Find where the given text appears and provide that cell's center as [X, Y] coordinate. 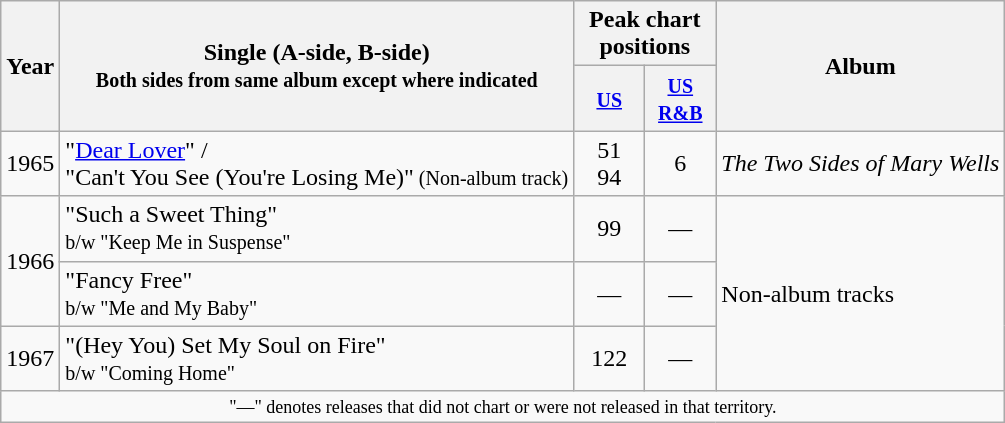
"Fancy Free"b/w "Me and My Baby" [317, 294]
6 [680, 164]
122 [610, 358]
"Such a Sweet Thing"b/w "Keep Me in Suspense" [317, 228]
1967 [30, 358]
Peak chart positions [645, 34]
1966 [30, 261]
US [610, 98]
Album [860, 66]
US R&B [680, 98]
Year [30, 66]
Single (A-side, B-side)Both sides from same album except where indicated [317, 66]
1965 [30, 164]
99 [610, 228]
Non-album tracks [860, 294]
"—" denotes releases that did not chart or were not released in that territory. [503, 406]
"(Hey You) Set My Soul on Fire"b/w "Coming Home" [317, 358]
"Dear Lover" /"Can't You See (You're Losing Me)" (Non-album track) [317, 164]
5194 [610, 164]
The Two Sides of Mary Wells [860, 164]
